Find where the given text appears and provide that cell's center as (x, y) coordinate. 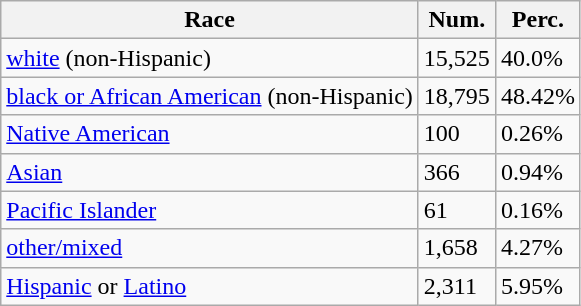
Perc. (538, 20)
Num. (456, 20)
15,525 (456, 58)
0.16% (538, 210)
61 (456, 210)
40.0% (538, 58)
100 (456, 134)
366 (456, 172)
other/mixed (210, 248)
Native American (210, 134)
48.42% (538, 96)
Race (210, 20)
5.95% (538, 286)
0.26% (538, 134)
18,795 (456, 96)
Asian (210, 172)
Hispanic or Latino (210, 286)
white (non-Hispanic) (210, 58)
Pacific Islander (210, 210)
0.94% (538, 172)
2,311 (456, 286)
black or African American (non-Hispanic) (210, 96)
1,658 (456, 248)
4.27% (538, 248)
